Return the [x, y] coordinate for the center point of the cell that contains the specified text.  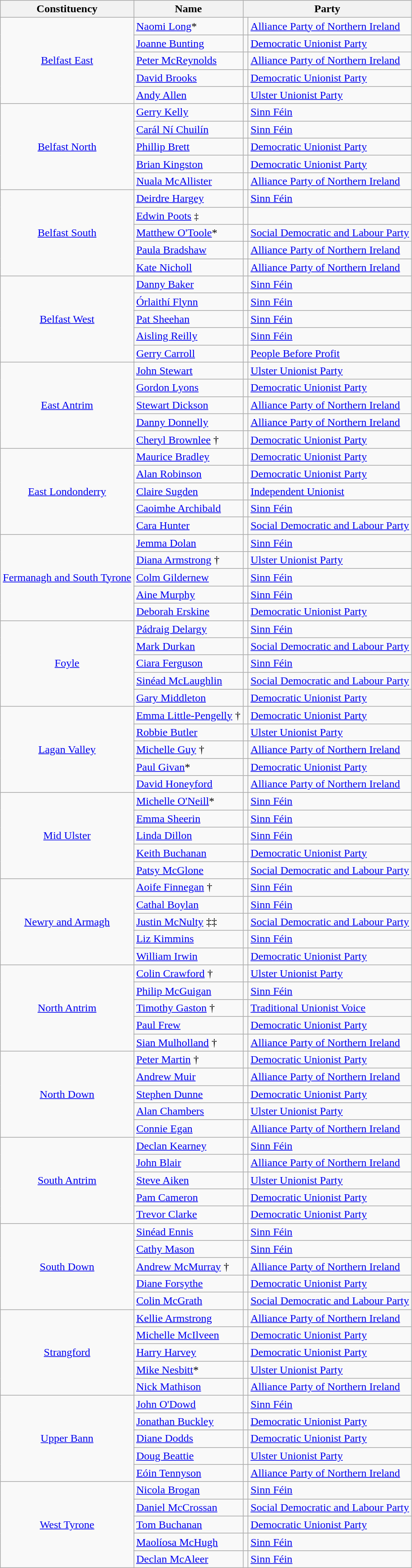
Mike Nesbitt* [189, 1370]
Naomi Long* [189, 26]
Kellie Armstrong [189, 1318]
Nicola Brogan [189, 1490]
Aoife Finnegan † [189, 887]
Emma Sheerin [189, 819]
Patsy McGlone [189, 870]
Michelle Guy † [189, 749]
Declan Kearney [189, 1146]
East Londonderry [67, 491]
William Irwin [189, 956]
Robbie Butler [189, 732]
Traditional Unionist Voice [330, 1008]
Philip McGuigan [189, 991]
East Antrim [67, 405]
John Blair [189, 1163]
Nuala McAllister [189, 181]
Lagan Valley [67, 749]
Gerry Carroll [189, 353]
Diana Armstrong † [189, 560]
Stephen Dunne [189, 1094]
Michelle O'Neill* [189, 801]
Andy Allen [189, 95]
Cara Hunter [189, 526]
Colm Gildernew [189, 577]
Pádraig Delargy [189, 629]
Paula Bradshaw [189, 250]
Foyle [67, 663]
Tom Buchanan [189, 1525]
Edwin Poots ‡ [189, 216]
Timothy Gaston † [189, 1008]
Deirdre Hargey [189, 198]
Linda Dillon [189, 836]
Sinéad McLaughlin [189, 681]
Paul Frew [189, 1025]
Liz Kimmins [189, 939]
Constituency [67, 9]
Maolíosa McHugh [189, 1542]
North Down [67, 1094]
Belfast East [67, 61]
Andrew McMurray † [189, 1266]
Joanne Bunting [189, 43]
Aisling Reilly [189, 336]
Harry Harvey [189, 1353]
John Stewart [189, 371]
Keith Buchanan [189, 853]
Matthew O'Toole* [189, 233]
Nick Mathison [189, 1387]
Alan Robinson [189, 474]
Jemma Dolan [189, 543]
Deborah Erskine [189, 612]
Diane Forsythe [189, 1283]
Upper Bann [67, 1439]
Diane Dodds [189, 1439]
David Honeyford [189, 784]
Sinéad Ennis [189, 1232]
Alan Chambers [189, 1111]
Justin McNulty ‡‡ [189, 922]
Maurice Bradley [189, 457]
Mark Durkan [189, 646]
Sian Mulholland † [189, 1042]
Caoimhe Archibald [189, 509]
Andrew Muir [189, 1077]
Aine Murphy [189, 595]
Ciara Ferguson [189, 663]
Name [189, 9]
Danny Baker [189, 285]
Danny Donnelly [189, 422]
People Before Profit [330, 353]
Emma Little-Pengelly † [189, 715]
Eóin Tennyson [189, 1473]
Colin Crawford † [189, 973]
Gary Middleton [189, 698]
Strangford [67, 1353]
Trevor Clarke [189, 1215]
Newry and Armagh [67, 922]
Daniel McCrossan [189, 1507]
Belfast South [67, 233]
Colin McGrath [189, 1301]
Órlaithí Flynn [189, 302]
West Tyrone [67, 1525]
Gerry Kelly [189, 112]
Cathal Boylan [189, 905]
John O'Dowd [189, 1404]
Peter McReynolds [189, 61]
Cathy Mason [189, 1249]
Pat Sheehan [189, 319]
South Antrim [67, 1180]
Jonathan Buckley [189, 1421]
Claire Sugden [189, 491]
Belfast West [67, 319]
Paul Givan* [189, 767]
Brian Kingston [189, 164]
North Antrim [67, 1008]
Phillip Brett [189, 147]
Belfast North [67, 147]
Steve Aiken [189, 1180]
Michelle McIlveen [189, 1335]
David Brooks [189, 78]
Declan McAleer [189, 1559]
Party [327, 9]
Doug Beattie [189, 1456]
Peter Martin † [189, 1060]
Gordon Lyons [189, 388]
Independent Unionist [330, 491]
Mid Ulster [67, 836]
Pam Cameron [189, 1197]
Stewart Dickson [189, 405]
Connie Egan [189, 1129]
South Down [67, 1266]
Cheryl Brownlee † [189, 439]
Fermanagh and South Tyrone [67, 577]
Kate Nicholl [189, 267]
Carál Ní Chuilín [189, 129]
